Extract the (x, y) coordinate from the center of the cell holding the provided text.  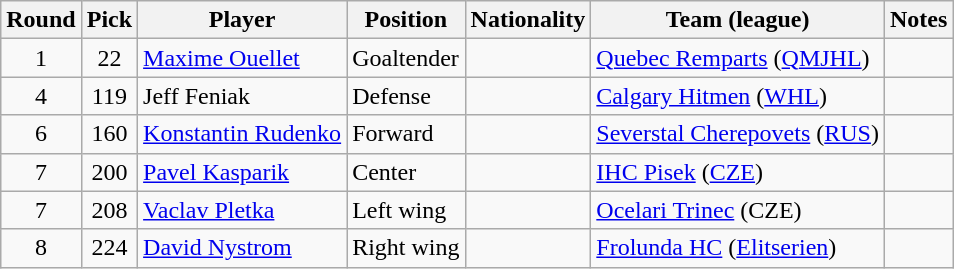
Right wing (406, 248)
Pick (109, 20)
David Nystrom (242, 248)
Konstantin Rudenko (242, 134)
6 (41, 134)
Jeff Feniak (242, 96)
Center (406, 172)
Team (league) (738, 20)
Severstal Cherepovets (RUS) (738, 134)
Calgary Hitmen (WHL) (738, 96)
Defense (406, 96)
Nationality (528, 20)
22 (109, 58)
Maxime Ouellet (242, 58)
Quebec Remparts (QMJHL) (738, 58)
Pavel Kasparik (242, 172)
4 (41, 96)
208 (109, 210)
8 (41, 248)
Position (406, 20)
Player (242, 20)
119 (109, 96)
Left wing (406, 210)
Goaltender (406, 58)
224 (109, 248)
160 (109, 134)
1 (41, 58)
200 (109, 172)
Vaclav Pletka (242, 210)
Forward (406, 134)
Round (41, 20)
Notes (918, 20)
IHC Pisek (CZE) (738, 172)
Frolunda HC (Elitserien) (738, 248)
Ocelari Trinec (CZE) (738, 210)
